Pinpoint the cell where the given text exists, returning its (x, y) midpoint coordinate. 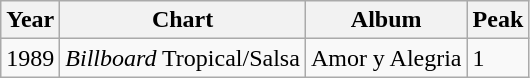
Peak (498, 20)
1 (498, 58)
Year (30, 20)
Amor y Alegria (386, 58)
Chart (183, 20)
Album (386, 20)
1989 (30, 58)
Billboard Tropical/Salsa (183, 58)
